Provide the [x, y] coordinate of the cell's center where the given text is located.  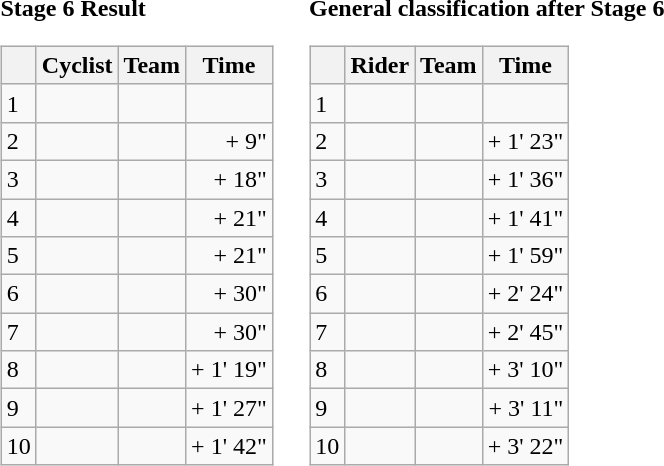
+ 3' 11" [526, 408]
+ 1' 27" [230, 408]
+ 1' 59" [526, 256]
+ 1' 41" [526, 217]
+ 3' 22" [526, 446]
+ 1' 42" [230, 446]
+ 9" [230, 141]
+ 2' 24" [526, 294]
+ 1' 23" [526, 141]
Rider [380, 65]
+ 2' 45" [526, 332]
Cyclist [77, 65]
+ 18" [230, 179]
+ 1' 19" [230, 370]
+ 1' 36" [526, 179]
+ 3' 10" [526, 370]
